Find where the given text appears and provide that cell's center as (X, Y) coordinate. 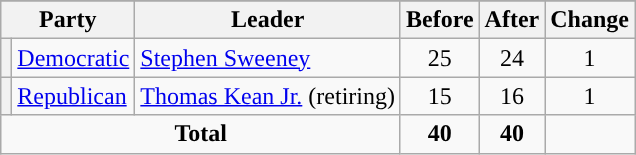
Leader (268, 20)
Stephen Sweeney (268, 58)
Democratic (74, 58)
Change (590, 20)
Total (201, 134)
24 (512, 58)
16 (512, 96)
Before (440, 20)
Republican (74, 96)
25 (440, 58)
After (512, 20)
Party (68, 20)
15 (440, 96)
Thomas Kean Jr. (retiring) (268, 96)
